Provide the (X, Y) coordinate of the cell's center where the given text is located.  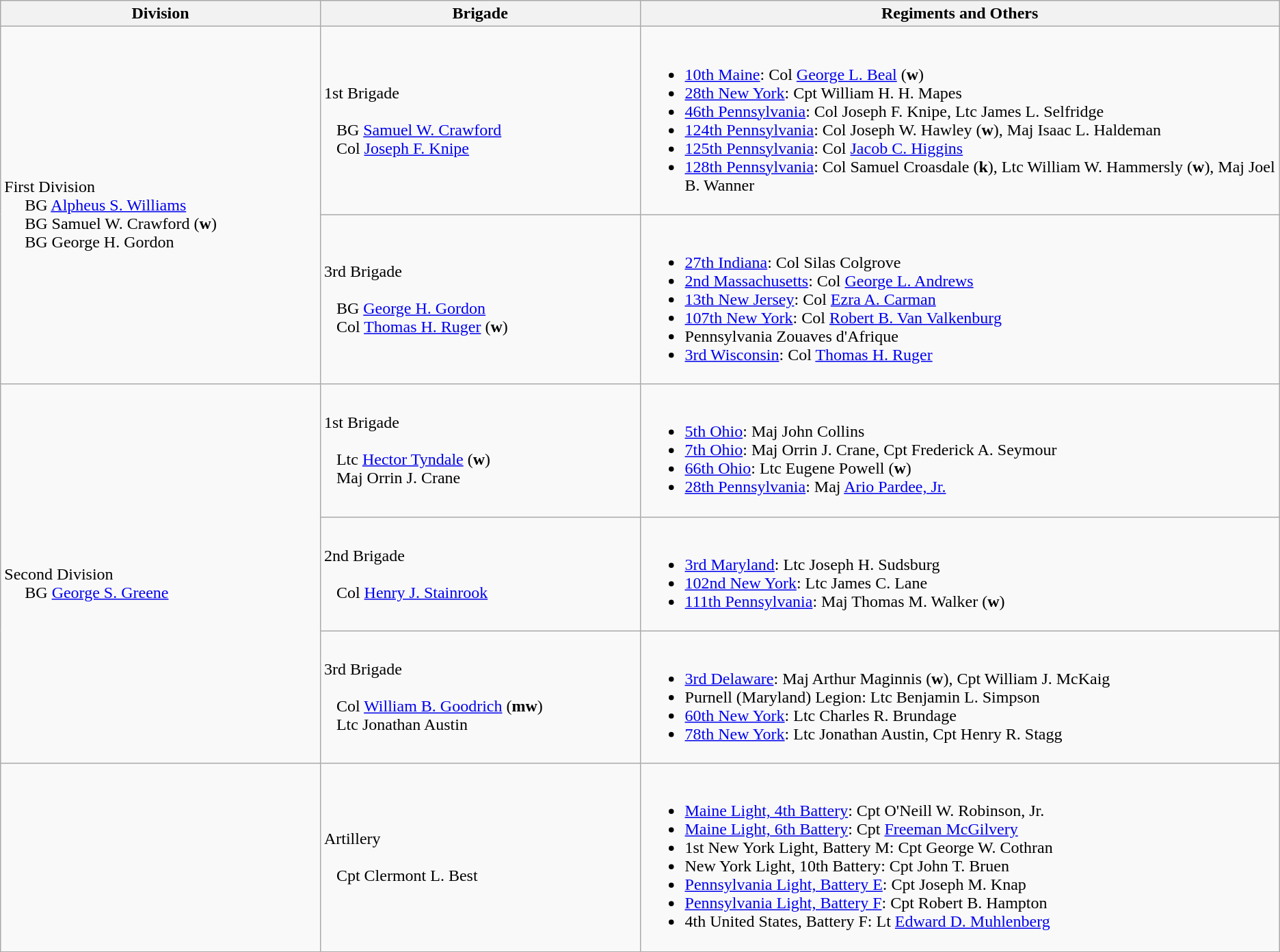
Second Division BG George S. Greene (161, 574)
Artillery Cpt Clermont L. Best (480, 857)
1st Brigade Ltc Hector Tyndale (w) Maj Orrin J. Crane (480, 450)
First Division BG Alpheus S. Williams BG Samuel W. Crawford (w) BG George H. Gordon (161, 205)
3rd Maryland: Ltc Joseph H. Sudsburg102nd New York: Ltc James C. Lane111th Pennsylvania: Maj Thomas M. Walker (w) (960, 574)
3rd Brigade BG George H. Gordon Col Thomas H. Ruger (w) (480, 299)
Brigade (480, 14)
Division (161, 14)
3rd Brigade Col William B. Goodrich (mw) Ltc Jonathan Austin (480, 697)
Regiments and Others (960, 14)
1st Brigade BG Samuel W. Crawford Col Joseph F. Knipe (480, 120)
2nd Brigade Col Henry J. Stainrook (480, 574)
